Identify which cell holds the provided text, then report its (x, y) central coordinate. 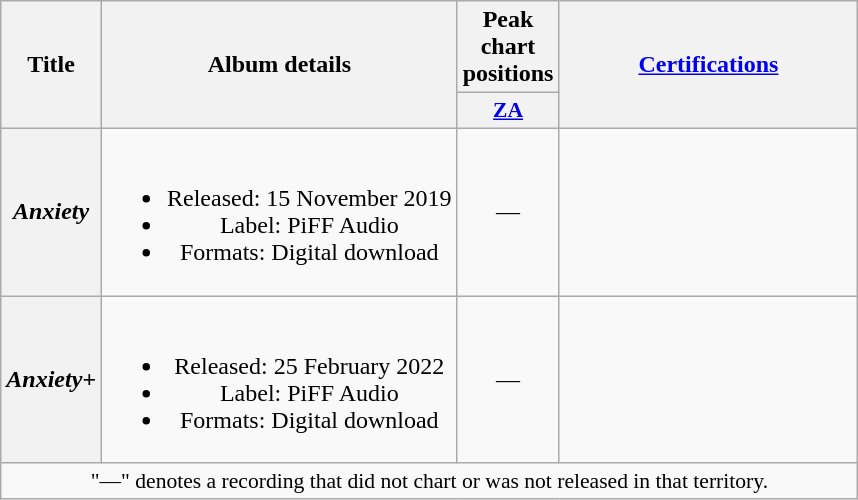
Peak chart positions (508, 47)
Anxiety (52, 212)
Released: 25 February 2022Label: PiFF AudioFormats: Digital download (279, 380)
Released: 15 November 2019Label: PiFF AudioFormats: Digital download (279, 212)
Anxiety+ (52, 380)
Album details (279, 65)
"—" denotes a recording that did not chart or was not released in that territory. (430, 481)
Title (52, 65)
Certifications (708, 65)
ZA (508, 111)
